Return the [X, Y] coordinate for the center point of the cell that contains the specified text.  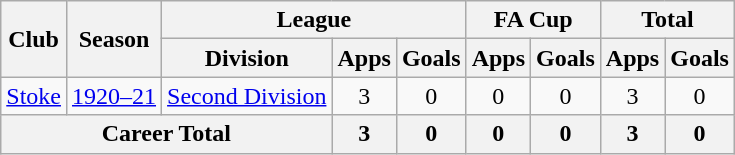
Club [34, 39]
Total [667, 20]
1920–21 [114, 96]
Career Total [166, 134]
League [314, 20]
Division [247, 58]
Season [114, 39]
Second Division [247, 96]
FA Cup [533, 20]
Stoke [34, 96]
